Extract the (X, Y) coordinate from the center of the cell holding the provided text.  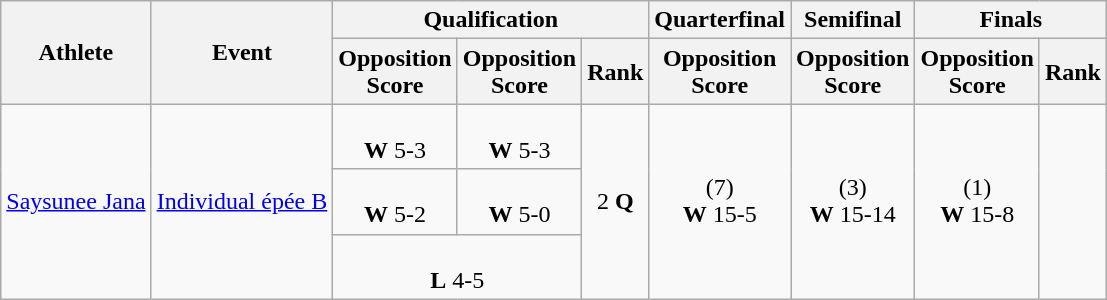
Athlete (76, 52)
(3)W 15-14 (852, 202)
Event (242, 52)
Individual épée B (242, 202)
(1)W 15-8 (977, 202)
Finals (1011, 20)
W 5-0 (519, 202)
L 4-5 (458, 266)
(7)W 15-5 (720, 202)
Quarterfinal (720, 20)
Semifinal (852, 20)
Qualification (491, 20)
2 Q (616, 202)
W 5-2 (395, 202)
Saysunee Jana (76, 202)
